Determine the [x, y] coordinate at the center of the cell enclosing the given text.  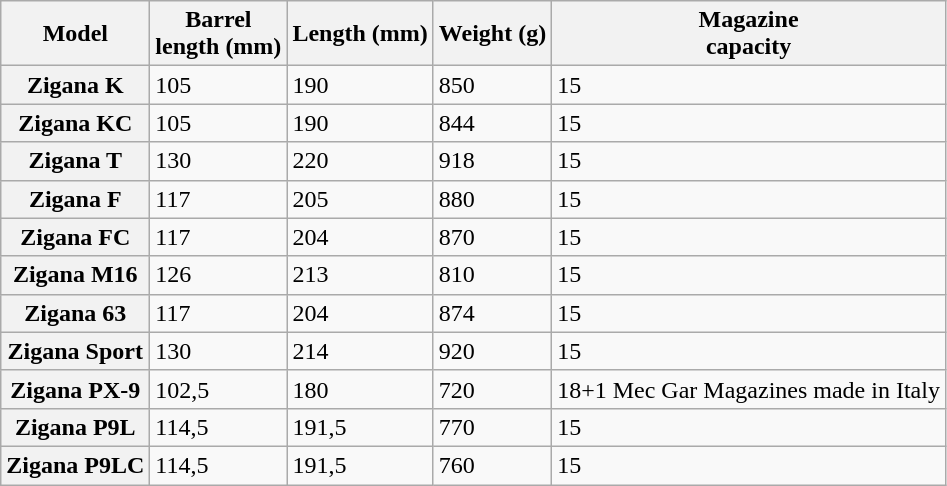
760 [492, 465]
205 [360, 199]
810 [492, 275]
880 [492, 199]
180 [360, 389]
Zigana M16 [76, 275]
Length (mm) [360, 34]
Zigana K [76, 85]
918 [492, 161]
Zigana 63 [76, 313]
102,5 [218, 389]
18+1 Mec Gar Magazines made in Italy [749, 389]
874 [492, 313]
Zigana KC [76, 123]
920 [492, 351]
Model [76, 34]
770 [492, 427]
Barrellength (mm) [218, 34]
213 [360, 275]
720 [492, 389]
126 [218, 275]
844 [492, 123]
Zigana FC [76, 237]
Zigana F [76, 199]
220 [360, 161]
Magazinecapacity [749, 34]
214 [360, 351]
Zigana P9L [76, 427]
Zigana P9LC [76, 465]
Zigana Sport [76, 351]
Weight (g) [492, 34]
Zigana PX-9 [76, 389]
850 [492, 85]
870 [492, 237]
Zigana T [76, 161]
